Find where the given text appears and provide that cell's center as (x, y) coordinate. 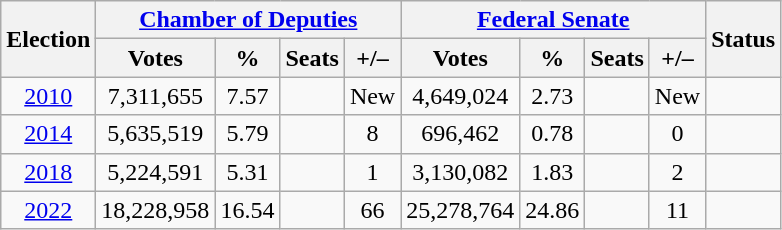
Status (744, 39)
2018 (48, 172)
16.54 (248, 210)
2 (677, 172)
0 (677, 134)
5,635,519 (156, 134)
2014 (48, 134)
11 (677, 210)
5,224,591 (156, 172)
1 (372, 172)
5.79 (248, 134)
7,311,655 (156, 96)
2022 (48, 210)
Federal Senate (554, 20)
2010 (48, 96)
7.57 (248, 96)
Election (48, 39)
3,130,082 (460, 172)
696,462 (460, 134)
25,278,764 (460, 210)
Chamber of Deputies (248, 20)
24.86 (552, 210)
18,228,958 (156, 210)
8 (372, 134)
1.83 (552, 172)
0.78 (552, 134)
66 (372, 210)
5.31 (248, 172)
4,649,024 (460, 96)
2.73 (552, 96)
